Search for the cell housing the specified text and yield its [X, Y] center coordinate. 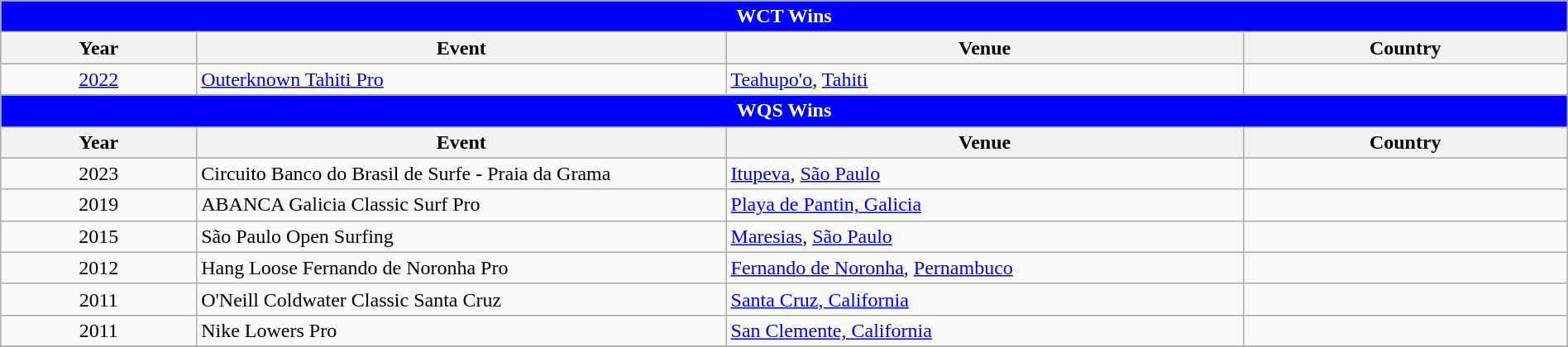
2022 [99, 79]
ABANCA Galicia Classic Surf Pro [461, 205]
Teahupo'o, Tahiti [984, 79]
Maresias, São Paulo [984, 236]
Itupeva, São Paulo [984, 173]
2015 [99, 236]
2023 [99, 173]
2012 [99, 268]
WCT Wins [784, 17]
O'Neill Coldwater Classic Santa Cruz [461, 299]
Hang Loose Fernando de Noronha Pro [461, 268]
Playa de Pantin, Galicia [984, 205]
São Paulo Open Surfing [461, 236]
Fernando de Noronha, Pernambuco [984, 268]
Outerknown Tahiti Pro [461, 79]
San Clemente, California [984, 330]
2019 [99, 205]
WQS Wins [784, 111]
Santa Cruz, California [984, 299]
Nike Lowers Pro [461, 330]
Circuito Banco do Brasil de Surfe - Praia da Grama [461, 173]
